Search for the cell housing the specified text and yield its [X, Y] center coordinate. 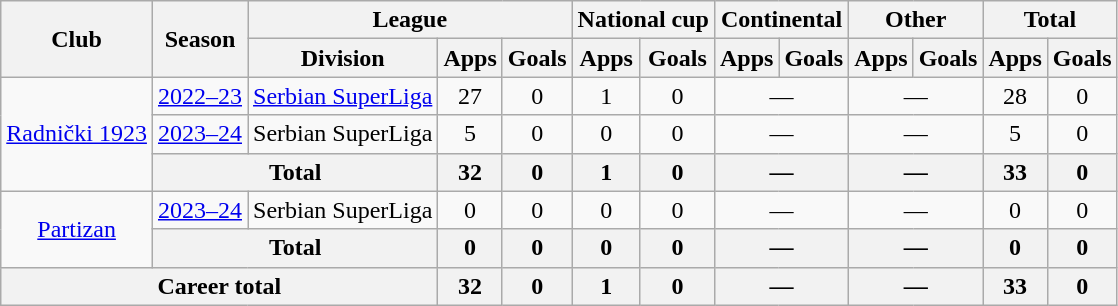
Division [343, 58]
Other [916, 20]
Radnički 1923 [77, 134]
League [410, 20]
2022–23 [200, 96]
28 [1015, 96]
27 [470, 96]
Club [77, 39]
Season [200, 39]
Continental [781, 20]
National cup [643, 20]
Career total [220, 286]
Partizan [77, 229]
